Capture the cell that displays the provided text and extract its (X, Y) central coordinate. 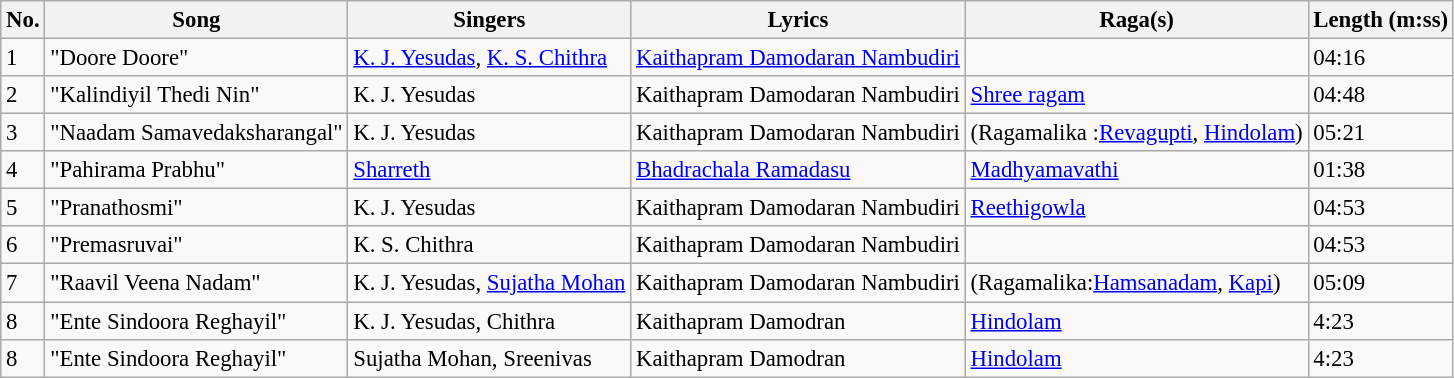
No. (23, 20)
K. S. Chithra (490, 245)
Bhadrachala Ramadasu (798, 170)
Singers (490, 20)
"Naadam Samavedaksharangal" (196, 133)
Length (m:ss) (1380, 20)
01:38 (1380, 170)
"Premasruvai" (196, 245)
Raga(s) (1136, 20)
"Raavil Veena Nadam" (196, 283)
2 (23, 95)
Lyrics (798, 20)
7 (23, 283)
(Ragamalika :Revagupti, Hindolam) (1136, 133)
3 (23, 133)
Shree ragam (1136, 95)
K. J. Yesudas, K. S. Chithra (490, 58)
1 (23, 58)
5 (23, 208)
04:48 (1380, 95)
"Doore Doore" (196, 58)
K. J. Yesudas, Chithra (490, 321)
04:16 (1380, 58)
"Pahirama Prabhu" (196, 170)
4 (23, 170)
"Kalindiyil Thedi Nin" (196, 95)
Song (196, 20)
"Pranathosmi" (196, 208)
05:09 (1380, 283)
6 (23, 245)
Sujatha Mohan, Sreenivas (490, 358)
K. J. Yesudas, Sujatha Mohan (490, 283)
Reethigowla (1136, 208)
05:21 (1380, 133)
(Ragamalika:Hamsanadam, Kapi) (1136, 283)
Sharreth (490, 170)
Madhyamavathi (1136, 170)
